Provide the (x, y) coordinate of the cell's center where the given text is located.  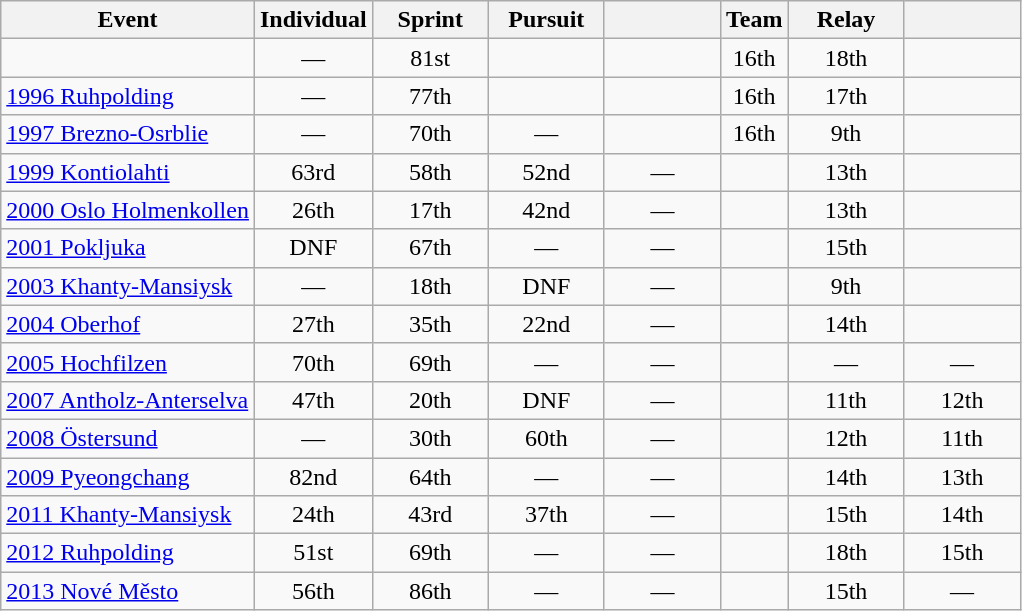
27th (313, 324)
52nd (546, 172)
2005 Hochfilzen (128, 362)
1996 Ruhpolding (128, 96)
Pursuit (546, 20)
22nd (546, 324)
2008 Östersund (128, 438)
60th (546, 438)
Team (754, 20)
Sprint (430, 20)
81st (430, 58)
Individual (313, 20)
Event (128, 20)
67th (430, 248)
37th (546, 515)
Relay (846, 20)
86th (430, 591)
2007 Antholz-Anterselva (128, 400)
58th (430, 172)
43rd (430, 515)
2004 Oberhof (128, 324)
2001 Pokljuka (128, 248)
42nd (546, 210)
1999 Kontiolahti (128, 172)
51st (313, 553)
24th (313, 515)
26th (313, 210)
47th (313, 400)
1997 Brezno-Osrblie (128, 134)
2009 Pyeongchang (128, 477)
2013 Nové Město (128, 591)
30th (430, 438)
2003 Khanty-Mansiysk (128, 286)
2011 Khanty-Mansiysk (128, 515)
77th (430, 96)
63rd (313, 172)
2012 Ruhpolding (128, 553)
2000 Oslo Holmenkollen (128, 210)
35th (430, 324)
56th (313, 591)
82nd (313, 477)
20th (430, 400)
64th (430, 477)
